Capture the cell that displays the provided text and extract its (x, y) central coordinate. 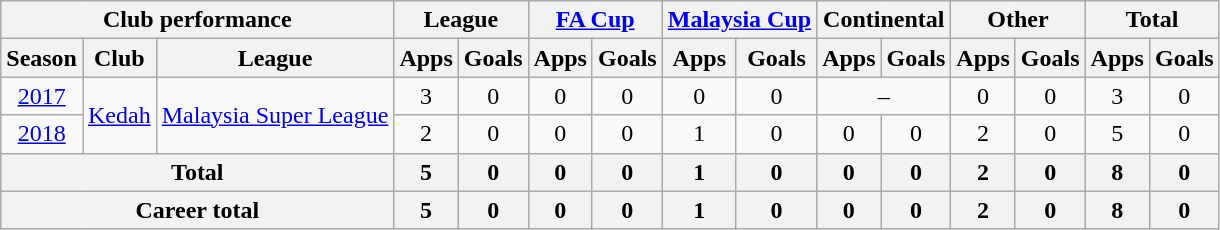
Season (42, 58)
Continental (884, 20)
Career total (198, 210)
2018 (42, 134)
Club performance (198, 20)
2017 (42, 96)
Other (1018, 20)
FA Cup (595, 20)
Malaysia Super League (275, 115)
Club (119, 58)
Kedah (119, 115)
– (884, 96)
Malaysia Cup (739, 20)
